Return the [x, y] coordinate for the center point of the cell that contains the specified text.  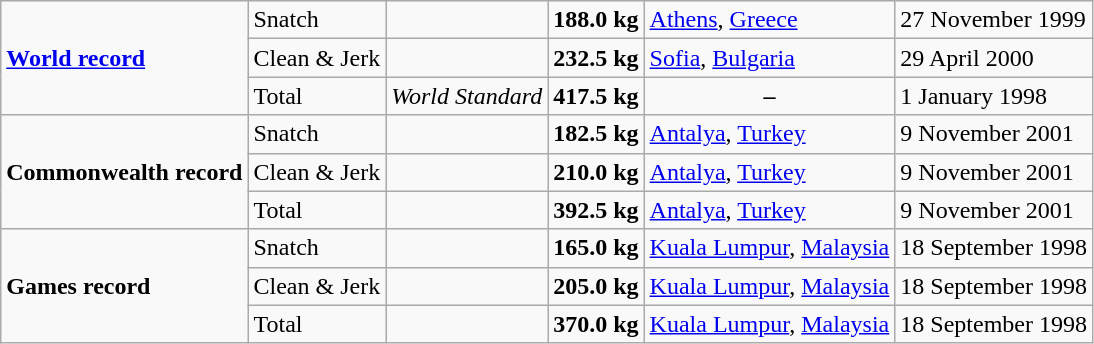
205.0 kg [596, 286]
182.5 kg [596, 134]
Games record [124, 286]
– [770, 96]
210.0 kg [596, 172]
232.5 kg [596, 58]
392.5 kg [596, 210]
417.5 kg [596, 96]
165.0 kg [596, 248]
Sofia, Bulgaria [770, 58]
World Standard [467, 96]
Commonwealth record [124, 172]
Athens, Greece [770, 20]
World record [124, 58]
188.0 kg [596, 20]
1 January 1998 [994, 96]
29 April 2000 [994, 58]
27 November 1999 [994, 20]
370.0 kg [596, 324]
